Search for the cell housing the specified text and yield its (X, Y) center coordinate. 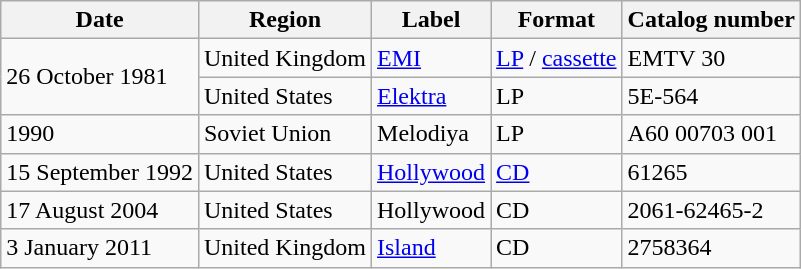
Melodiya (432, 134)
Label (432, 20)
Soviet Union (284, 134)
А60 00703 001 (711, 134)
2758364 (711, 248)
Region (284, 20)
17 August 2004 (100, 210)
15 September 1992 (100, 172)
LP / cassette (556, 58)
26 October 1981 (100, 77)
Format (556, 20)
3 January 2011 (100, 248)
Date (100, 20)
EMI (432, 58)
2061-62465-2 (711, 210)
Elektra (432, 96)
1990 (100, 134)
5E-564 (711, 96)
61265 (711, 172)
Island (432, 248)
EMTV 30 (711, 58)
Catalog number (711, 20)
